Output the (x, y) coordinate of the center of the cell containing the given text.  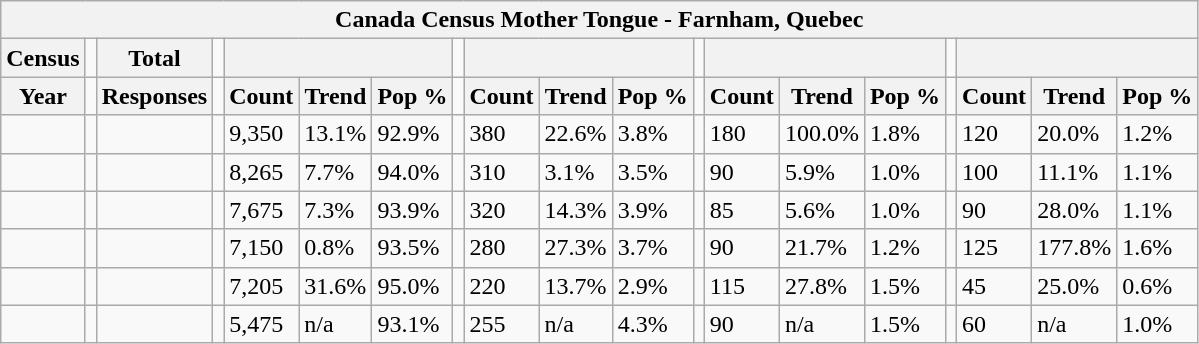
14.3% (576, 210)
27.3% (576, 248)
3.5% (652, 172)
60 (994, 324)
8,265 (262, 172)
3.7% (652, 248)
85 (742, 210)
3.9% (652, 210)
3.1% (576, 172)
20.0% (1074, 134)
93.1% (412, 324)
0.6% (1158, 286)
115 (742, 286)
Year (43, 96)
Canada Census Mother Tongue - Farnham, Quebec (600, 20)
7,150 (262, 248)
Census (43, 58)
5,475 (262, 324)
31.6% (336, 286)
45 (994, 286)
21.7% (822, 248)
7,205 (262, 286)
94.0% (412, 172)
95.0% (412, 286)
7.7% (336, 172)
22.6% (576, 134)
Responses (154, 96)
120 (994, 134)
2.9% (652, 286)
125 (994, 248)
5.9% (822, 172)
27.8% (822, 286)
92.9% (412, 134)
13.7% (576, 286)
13.1% (336, 134)
0.8% (336, 248)
4.3% (652, 324)
93.9% (412, 210)
255 (502, 324)
93.5% (412, 248)
11.1% (1074, 172)
310 (502, 172)
100.0% (822, 134)
177.8% (1074, 248)
280 (502, 248)
28.0% (1074, 210)
9,350 (262, 134)
3.8% (652, 134)
220 (502, 286)
7.3% (336, 210)
380 (502, 134)
180 (742, 134)
1.6% (1158, 248)
7,675 (262, 210)
320 (502, 210)
Total (154, 58)
25.0% (1074, 286)
5.6% (822, 210)
1.8% (904, 134)
100 (994, 172)
